Pinpoint the cell where the given text exists, returning its [X, Y] midpoint coordinate. 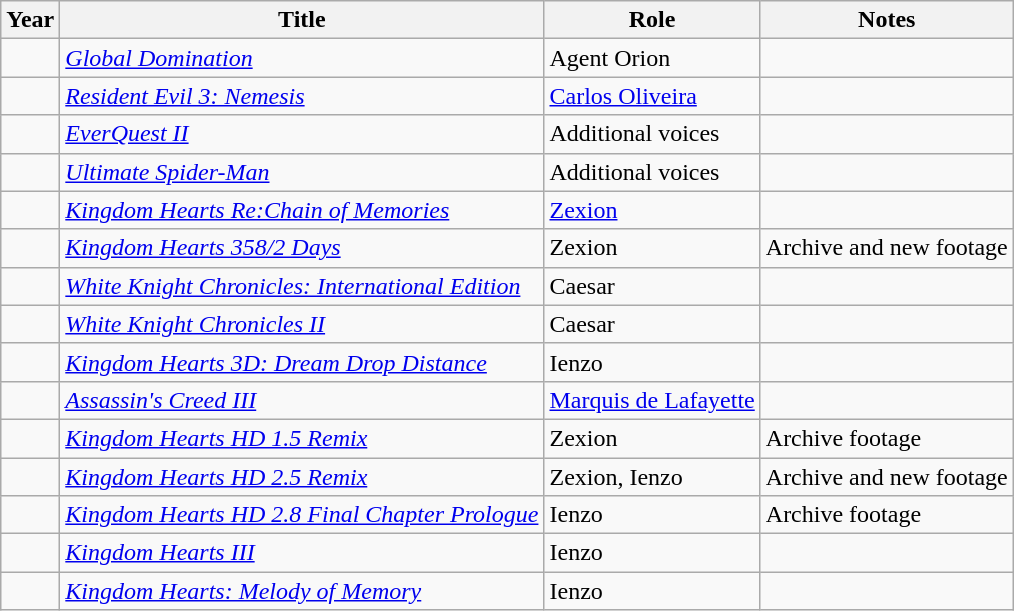
Agent Orion [652, 58]
Title [302, 20]
Kingdom Hearts HD 2.5 Remix [302, 477]
White Knight Chronicles: International Edition [302, 286]
Notes [886, 20]
Kingdom Hearts HD 2.8 Final Chapter Prologue [302, 515]
Ultimate Spider-Man [302, 172]
Zexion, Ienzo [652, 477]
Kingdom Hearts 3D: Dream Drop Distance [302, 362]
Year [30, 20]
Role [652, 20]
Kingdom Hearts 358/2 Days [302, 248]
Assassin's Creed III [302, 400]
Kingdom Hearts Re:Chain of Memories [302, 210]
EverQuest II [302, 134]
Kingdom Hearts: Melody of Memory [302, 591]
Carlos Oliveira [652, 96]
Kingdom Hearts HD 1.5 Remix [302, 438]
Resident Evil 3: Nemesis [302, 96]
Marquis de Lafayette [652, 400]
Kingdom Hearts III [302, 553]
White Knight Chronicles II [302, 324]
Global Domination [302, 58]
